Locate the cell with the specified text and output its (x, y) center coordinate. 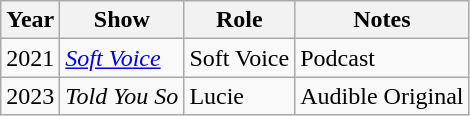
Year (30, 20)
Podcast (382, 58)
2023 (30, 96)
Role (240, 20)
Told You So (122, 96)
Show (122, 20)
Audible Original (382, 96)
2021 (30, 58)
Lucie (240, 96)
Notes (382, 20)
